Locate the cell with the specified text and output its [x, y] center coordinate. 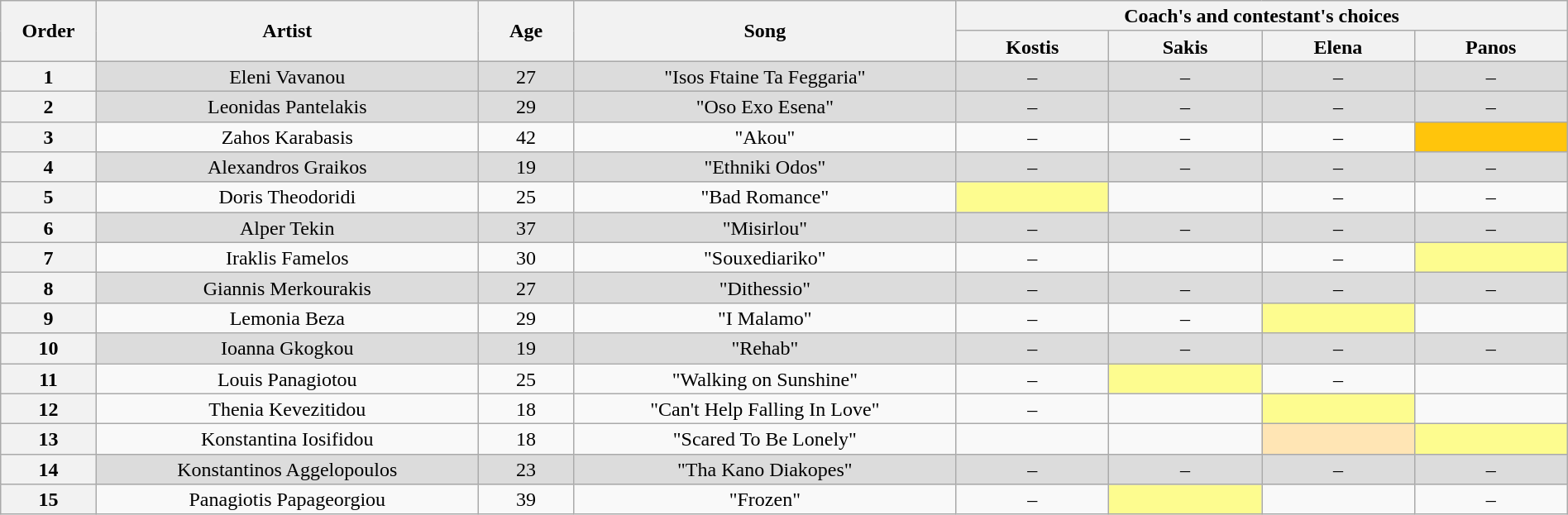
Leonidas Pantelakis [287, 106]
10 [49, 349]
Panagiotis Papageorgiou [287, 499]
Konstantina Iosifidou [287, 440]
"Dithessio" [765, 288]
"Scared To Be Lonely" [765, 440]
4 [49, 167]
"Frozen" [765, 499]
"Bad Romance" [765, 197]
"Walking on Sunshine" [765, 379]
9 [49, 317]
Alper Tekin [287, 228]
Eleni Vavanou [287, 76]
Sakis [1186, 46]
Order [49, 31]
30 [526, 258]
Giannis Merkourakis [287, 288]
"Ethniki Odos" [765, 167]
Iraklis Famelos [287, 258]
Zahos Karabasis [287, 137]
"Akou" [765, 137]
Coach's and contestant's choices [1262, 17]
11 [49, 379]
5 [49, 197]
"Tha Kano Diakopes" [765, 470]
14 [49, 470]
3 [49, 137]
"I Malamo" [765, 317]
"Souxediariko" [765, 258]
2 [49, 106]
39 [526, 499]
23 [526, 470]
1 [49, 76]
8 [49, 288]
12 [49, 408]
Doris Theodoridi [287, 197]
Artist [287, 31]
Louis Panagiotou [287, 379]
"Rehab" [765, 349]
Age [526, 31]
37 [526, 228]
Konstantinos Aggelopoulos [287, 470]
Lemonia Beza [287, 317]
Song [765, 31]
Alexandros Graikos [287, 167]
7 [49, 258]
"Isos Ftaine Ta Feggaria" [765, 76]
"Oso Exo Esena" [765, 106]
15 [49, 499]
"Can't Help Falling In Love" [765, 408]
13 [49, 440]
Panos [1490, 46]
6 [49, 228]
42 [526, 137]
Thenia Kevezitidou [287, 408]
Ioanna Gkogkou [287, 349]
Kostis [1032, 46]
"Misirlou" [765, 228]
Elena [1338, 46]
